Find where the given text appears and provide that cell's center as (X, Y) coordinate. 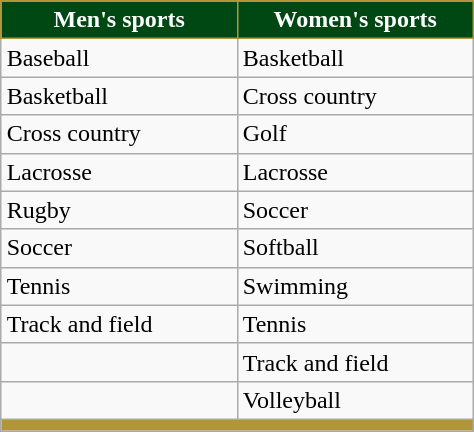
Volleyball (355, 400)
Women's sports (355, 20)
Baseball (119, 58)
Golf (355, 134)
Swimming (355, 286)
Men's sports (119, 20)
Rugby (119, 210)
Softball (355, 248)
